Determine the (X, Y) coordinate at the center of the cell enclosing the given text.  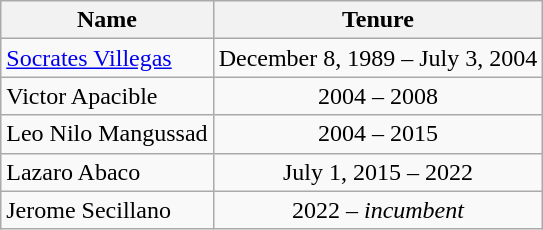
Name (107, 20)
2004 – 2015 (378, 134)
December 8, 1989 – July 3, 2004 (378, 58)
2004 – 2008 (378, 96)
Lazaro Abaco (107, 172)
Jerome Secillano (107, 210)
July 1, 2015 – 2022 (378, 172)
Leo Nilo Mangussad (107, 134)
Victor Apacible (107, 96)
2022 – incumbent (378, 210)
Socrates Villegas (107, 58)
Tenure (378, 20)
